Scan for the cell matching the given text and deliver its [X, Y] coordinate at center. 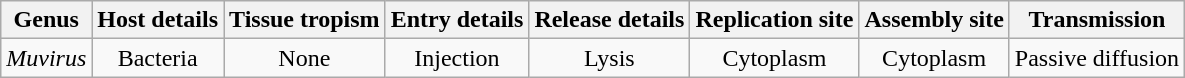
Transmission [1096, 20]
Bacteria [158, 58]
Lysis [610, 58]
Tissue tropism [305, 20]
Injection [457, 58]
Muvirus [46, 58]
Assembly site [934, 20]
Release details [610, 20]
Entry details [457, 20]
Host details [158, 20]
None [305, 58]
Passive diffusion [1096, 58]
Replication site [774, 20]
Genus [46, 20]
